Extract the [x, y] coordinate from the center of the cell holding the provided text.  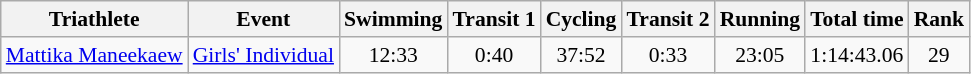
Girls' Individual [264, 55]
Transit 2 [668, 19]
23:05 [760, 55]
0:33 [668, 55]
Total time [856, 19]
29 [940, 55]
Transit 1 [494, 19]
Triathlete [94, 19]
Swimming [393, 19]
Mattika Maneekaew [94, 55]
12:33 [393, 55]
0:40 [494, 55]
1:14:43.06 [856, 55]
Cycling [582, 19]
Event [264, 19]
Rank [940, 19]
37:52 [582, 55]
Running [760, 19]
